Search for the cell housing the specified text and yield its (x, y) center coordinate. 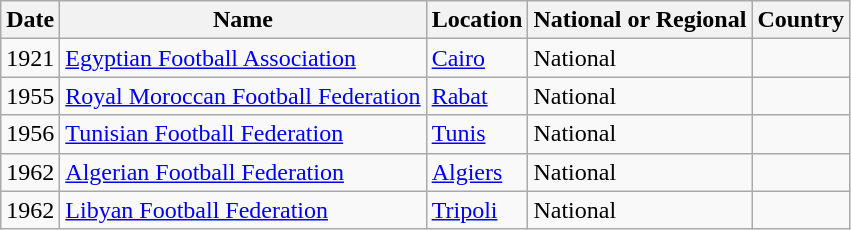
Tripoli (477, 210)
1955 (30, 96)
Cairo (477, 58)
Name (243, 20)
Rabat (477, 96)
Algerian Football Federation (243, 172)
Royal Moroccan Football Federation (243, 96)
Country (801, 20)
1956 (30, 134)
Location (477, 20)
Tunis (477, 134)
Egyptian Football Association (243, 58)
Date (30, 20)
Tunisian Football Federation (243, 134)
Libyan Football Federation (243, 210)
National or Regional (640, 20)
1921 (30, 58)
Algiers (477, 172)
